Detect which cell encompasses the target text, then output its (x, y) center coordinate. 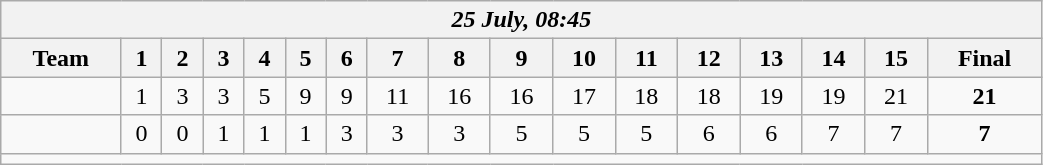
Team (61, 58)
4 (264, 58)
10 (584, 58)
15 (896, 58)
Final (984, 58)
8 (459, 58)
13 (771, 58)
2 (182, 58)
12 (709, 58)
17 (584, 96)
14 (833, 58)
25 July, 08:45 (522, 20)
